Capture the cell that displays the provided text and extract its (X, Y) central coordinate. 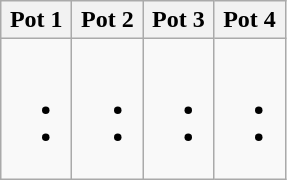
Pot 1 (36, 20)
Pot 3 (178, 20)
Pot 4 (250, 20)
Pot 2 (108, 20)
